Provide the (X, Y) coordinate of the cell's center where the given text is located.  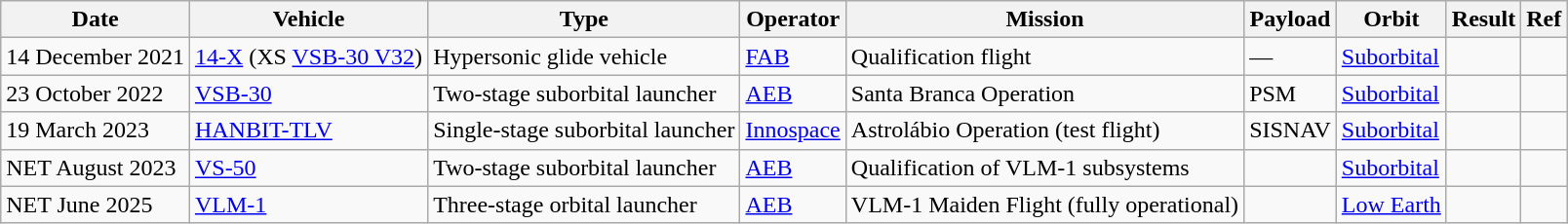
Payload (1291, 19)
VLM-1 (308, 205)
Qualification flight (1044, 56)
VSB-30 (308, 93)
FAB (793, 56)
Vehicle (308, 19)
VS-50 (308, 168)
Three-stage orbital launcher (584, 205)
14 December 2021 (96, 56)
VLM-1 Maiden Flight (fully operational) (1044, 205)
Qualification of VLM-1 subsystems (1044, 168)
Mission (1044, 19)
Single-stage suborbital launcher (584, 131)
19 March 2023 (96, 131)
NET June 2025 (96, 205)
— (1291, 56)
Astrolábio Operation (test flight) (1044, 131)
Low Earth (1391, 205)
Santa Branca Operation (1044, 93)
Hypersonic glide vehicle (584, 56)
Operator (793, 19)
23 October 2022 (96, 93)
Innospace (793, 131)
Orbit (1391, 19)
Ref (1545, 19)
SISNAV (1291, 131)
HANBIT-TLV (308, 131)
14-X (XS VSB-30 V32) (308, 56)
PSM (1291, 93)
Type (584, 19)
Date (96, 19)
NET August 2023 (96, 168)
Result (1483, 19)
